Detect which cell encompasses the target text, then output its (X, Y) center coordinate. 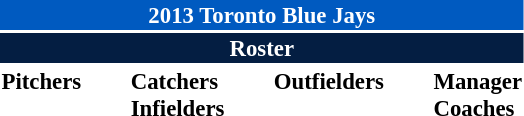
Roster (262, 48)
2013 Toronto Blue Jays (262, 15)
